Output the [x, y] coordinate of the center of the cell containing the given text.  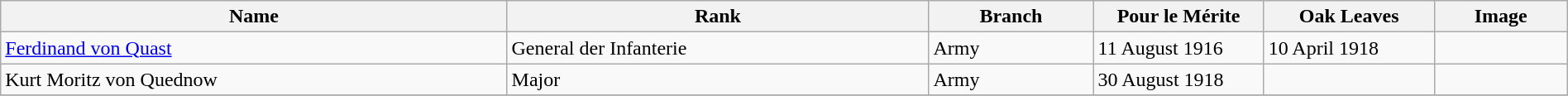
30 August 1918 [1178, 79]
Image [1500, 17]
Rank [718, 17]
Major [718, 79]
10 April 1918 [1349, 48]
Pour le Mérite [1178, 17]
11 August 1916 [1178, 48]
Name [254, 17]
General der Infanterie [718, 48]
Branch [1011, 17]
Ferdinand von Quast [254, 48]
Oak Leaves [1349, 17]
Kurt Moritz von Quednow [254, 79]
